Provide the (X, Y) coordinate of the cell's center where the given text is located.  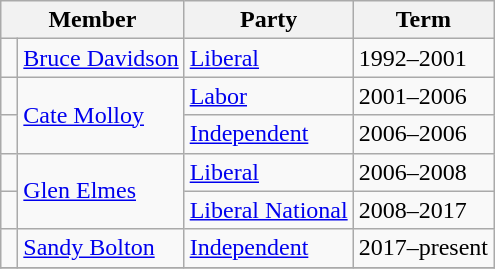
2001–2006 (423, 96)
Bruce Davidson (101, 58)
Member (92, 20)
Sandy Bolton (101, 248)
Party (268, 20)
Cate Molloy (101, 115)
2006–2008 (423, 172)
1992–2001 (423, 58)
2008–2017 (423, 210)
Liberal National (268, 210)
2017–present (423, 248)
Term (423, 20)
Labor (268, 96)
Glen Elmes (101, 191)
2006–2006 (423, 134)
